From the cell containing the given text, extract its center point as [x, y] coordinate. 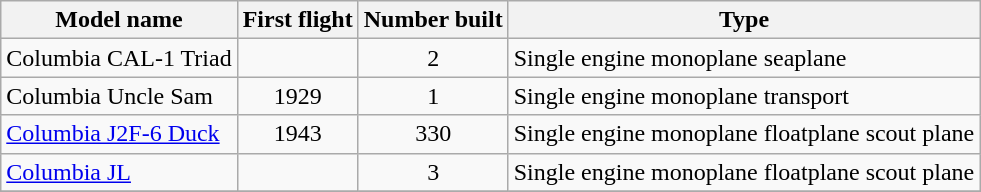
First flight [298, 20]
1929 [298, 96]
Number built [433, 20]
Single engine monoplane transport [744, 96]
1 [433, 96]
Model name [119, 20]
Columbia JL [119, 172]
Columbia CAL-1 Triad [119, 58]
1943 [298, 134]
3 [433, 172]
Type [744, 20]
330 [433, 134]
Columbia J2F-6 Duck [119, 134]
Single engine monoplane seaplane [744, 58]
Columbia Uncle Sam [119, 96]
2 [433, 58]
